Search for the cell housing the specified text and yield its (X, Y) center coordinate. 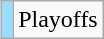
Playoffs (58, 20)
